Search for the cell housing the specified text and yield its [x, y] center coordinate. 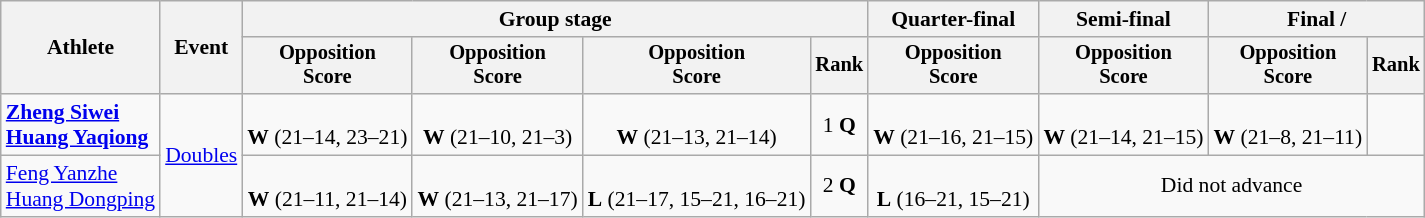
Final / [1317, 19]
Doubles [201, 155]
W (21–14, 23–21) [327, 124]
W (21–13, 21–17) [497, 186]
L (16–21, 15–21) [953, 186]
Group stage [555, 19]
L (21–17, 15–21, 16–21) [697, 186]
W (21–16, 21–15) [953, 124]
Athlete [80, 48]
Feng YanzheHuang Dongping [80, 186]
Zheng SiweiHuang Yaqiong [80, 124]
Semi-final [1123, 19]
W (21–13, 21–14) [697, 124]
Quarter-final [953, 19]
W (21–11, 21–14) [327, 186]
Did not advance [1231, 186]
W (21–10, 21–3) [497, 124]
W (21–8, 21–11) [1288, 124]
2 Q [840, 186]
1 Q [840, 124]
Event [201, 48]
W (21–14, 21–15) [1123, 124]
